Pinpoint the cell where the given text exists, returning its (X, Y) midpoint coordinate. 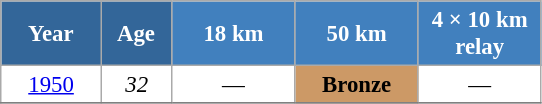
Age (136, 34)
1950 (52, 85)
18 km (234, 34)
50 km (356, 34)
32 (136, 85)
Year (52, 34)
4 × 10 km relay (480, 34)
Bronze (356, 85)
